Identify which cell holds the provided text, then report its (x, y) central coordinate. 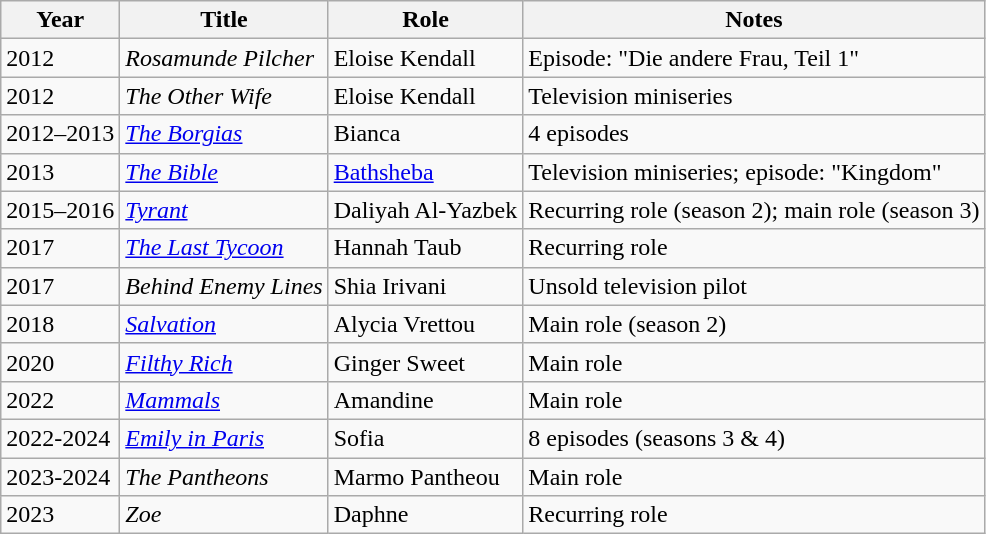
Main role (season 2) (754, 324)
Title (224, 20)
2022 (60, 400)
Marmo Pantheou (426, 477)
Amandine (426, 400)
2015–2016 (60, 210)
Behind Enemy Lines (224, 286)
8 episodes (seasons 3 & 4) (754, 438)
2013 (60, 172)
The Other Wife (224, 96)
Daphne (426, 515)
4 episodes (754, 134)
Unsold television pilot (754, 286)
Bianca (426, 134)
The Bible (224, 172)
Role (426, 20)
Sofia (426, 438)
2012–2013 (60, 134)
Filthy Rich (224, 362)
Television miniseries; episode: "Kingdom" (754, 172)
Recurring role (season 2); main role (season 3) (754, 210)
2020 (60, 362)
2022-2024 (60, 438)
Mammals (224, 400)
Notes (754, 20)
Zoe (224, 515)
Shia Irivani (426, 286)
Emily in Paris (224, 438)
The Pantheons (224, 477)
Hannah Taub (426, 248)
Television miniseries (754, 96)
2023 (60, 515)
Salvation (224, 324)
2018 (60, 324)
Tyrant (224, 210)
Ginger Sweet (426, 362)
Daliyah Al-Yazbek (426, 210)
2023-2024 (60, 477)
The Last Tycoon (224, 248)
Episode: "Die andere Frau, Teil 1" (754, 58)
Rosamunde Pilcher (224, 58)
The Borgias (224, 134)
Bathsheba (426, 172)
Alycia Vrettou (426, 324)
Year (60, 20)
